From the cell containing the given text, extract its center point as (X, Y) coordinate. 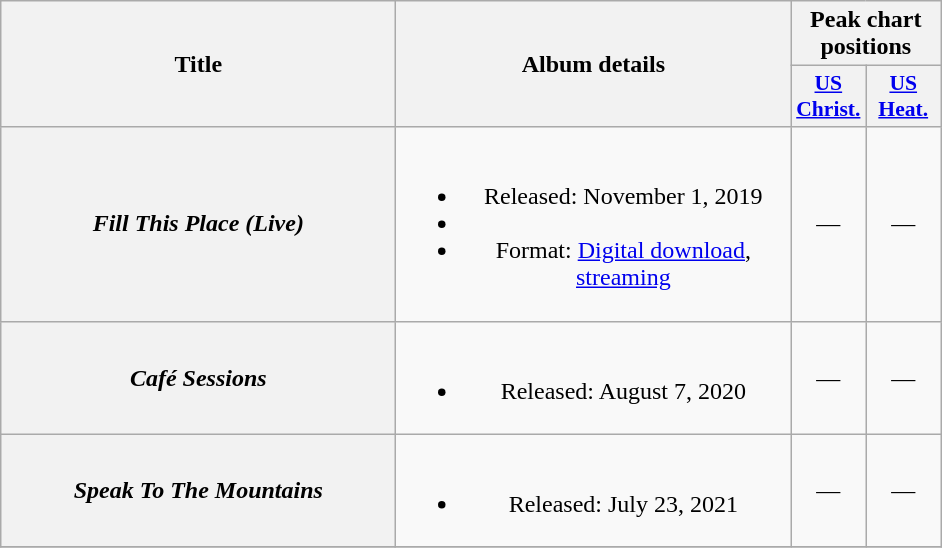
Released: August 7, 2020 (594, 378)
Speak To The Mountains (198, 490)
USChrist. (828, 96)
Café Sessions (198, 378)
Peak chart positions (866, 34)
Title (198, 64)
Released: November 1, 2019Format: Digital download, streaming (594, 224)
Fill This Place (Live) (198, 224)
Album details (594, 64)
USHeat. (904, 96)
Released: July 23, 2021 (594, 490)
